Return the [X, Y] coordinate for the center point of the cell that contains the specified text.  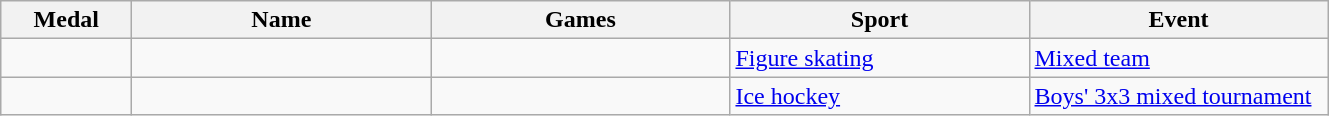
Sport [880, 20]
Figure skating [880, 58]
Games [580, 20]
Mixed team [1178, 58]
Boys' 3x3 mixed tournament [1178, 96]
Ice hockey [880, 96]
Medal [66, 20]
Event [1178, 20]
Name [282, 20]
